Detect which cell encompasses the target text, then output its (X, Y) center coordinate. 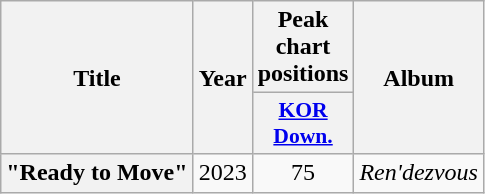
"Ready to Move" (97, 173)
Ren'dezvous (418, 173)
2023 (222, 173)
KORDown. (303, 124)
Title (97, 78)
Album (418, 78)
75 (303, 173)
Peak chart positions (303, 47)
Year (222, 78)
